Identify which cell holds the provided text, then report its [x, y] central coordinate. 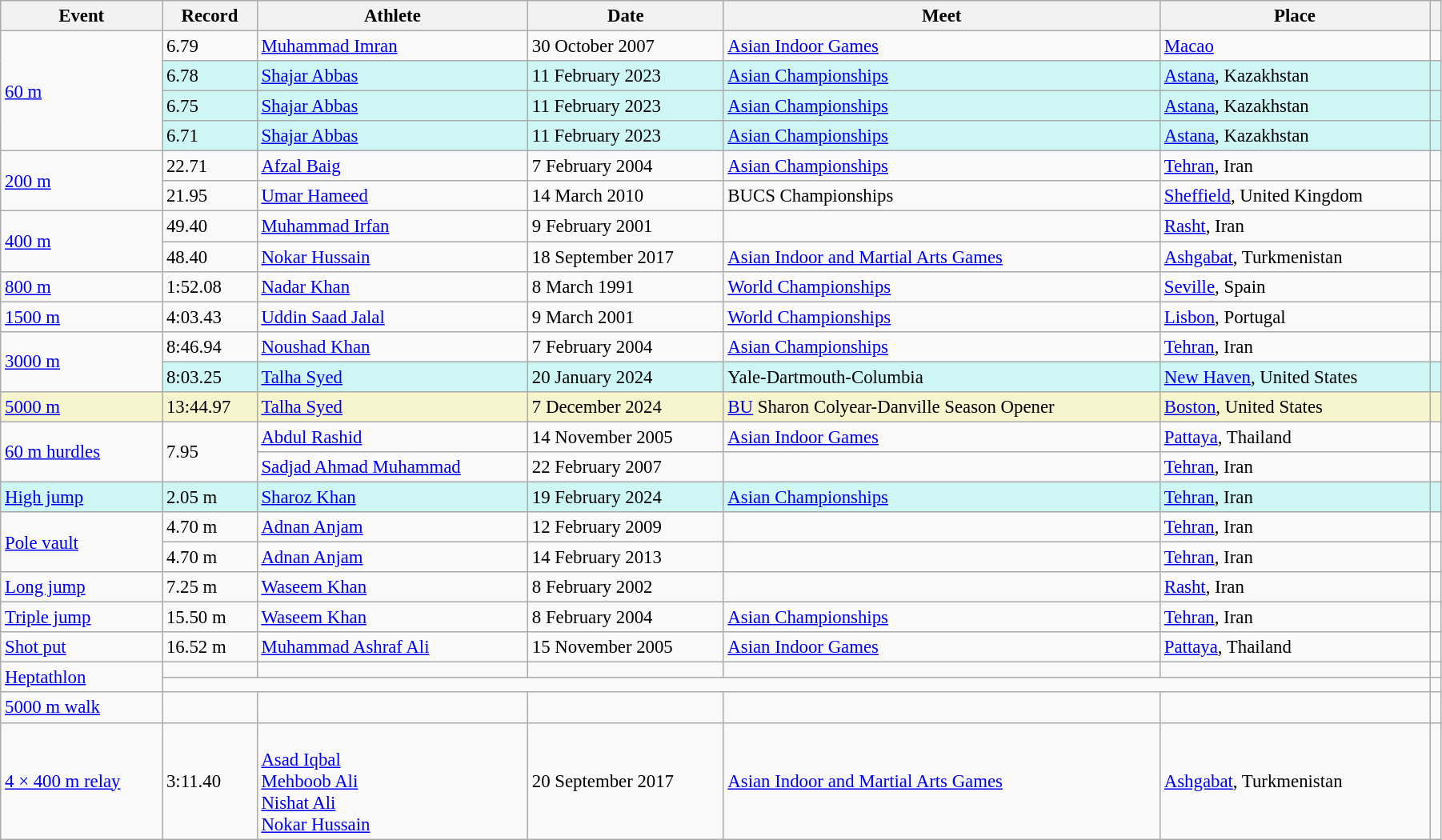
9 March 2001 [626, 317]
8 March 1991 [626, 286]
200 m [82, 181]
Lisbon, Portugal [1295, 317]
5000 m walk [82, 708]
1:52.08 [210, 286]
14 February 2013 [626, 558]
Date [626, 16]
Nokar Hussain [392, 257]
15 November 2005 [626, 647]
8 February 2002 [626, 587]
22.71 [210, 166]
6.79 [210, 46]
Seville, Spain [1295, 286]
18 September 2017 [626, 257]
9 February 2001 [626, 226]
Shot put [82, 647]
Afzal Baig [392, 166]
Asad IqbalMehboob AliNishat AliNokar Hussain [392, 781]
15.50 m [210, 618]
Sharoz Khan [392, 497]
400 m [82, 242]
Noushad Khan [392, 346]
5000 m [82, 407]
8:03.25 [210, 377]
60 m [82, 91]
Abdul Rashid [392, 437]
Macao [1295, 46]
6.75 [210, 106]
BUCS Championships [941, 196]
20 September 2017 [626, 781]
Yale-Dartmouth-Columbia [941, 377]
Long jump [82, 587]
12 February 2009 [626, 527]
3:11.40 [210, 781]
20 January 2024 [626, 377]
16.52 m [210, 647]
4 × 400 m relay [82, 781]
19 February 2024 [626, 497]
30 October 2007 [626, 46]
Record [210, 16]
14 March 2010 [626, 196]
Uddin Saad Jalal [392, 317]
Meet [941, 16]
800 m [82, 286]
48.40 [210, 257]
Event [82, 16]
Sheffield, United Kingdom [1295, 196]
Place [1295, 16]
Sadjad Ahmad Muhammad [392, 467]
3000 m [82, 362]
Athlete [392, 16]
14 November 2005 [626, 437]
1500 m [82, 317]
Muhammad Ashraf Ali [392, 647]
Umar Hameed [392, 196]
Nadar Khan [392, 286]
6.71 [210, 136]
New Haven, United States [1295, 377]
6.78 [210, 76]
4:03.43 [210, 317]
8:46.94 [210, 346]
21.95 [210, 196]
Pole vault [82, 542]
Muhammad Irfan [392, 226]
8 February 2004 [626, 618]
2.05 m [210, 497]
Heptathlon [82, 678]
Boston, United States [1295, 407]
High jump [82, 497]
60 m hurdles [82, 451]
7.95 [210, 451]
22 February 2007 [626, 467]
Triple jump [82, 618]
49.40 [210, 226]
7.25 m [210, 587]
BU Sharon Colyear-Danville Season Opener [941, 407]
Muhammad Imran [392, 46]
13:44.97 [210, 407]
7 December 2024 [626, 407]
